Pinpoint the cell where the given text exists, returning its [X, Y] midpoint coordinate. 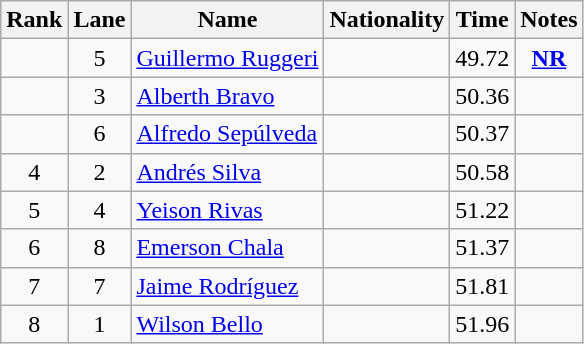
49.72 [482, 58]
Alfredo Sepúlveda [228, 134]
NR [549, 58]
Alberth Bravo [228, 96]
Name [228, 20]
51.22 [482, 210]
Rank [34, 20]
51.37 [482, 248]
50.36 [482, 96]
Wilson Bello [228, 324]
50.58 [482, 172]
51.96 [482, 324]
50.37 [482, 134]
Lane [100, 20]
Andrés Silva [228, 172]
Guillermo Ruggeri [228, 58]
Jaime Rodríguez [228, 286]
Time [482, 20]
1 [100, 324]
2 [100, 172]
51.81 [482, 286]
Nationality [387, 20]
Notes [549, 20]
Yeison Rivas [228, 210]
Emerson Chala [228, 248]
3 [100, 96]
